Pinpoint the cell where the given text exists, returning its (x, y) midpoint coordinate. 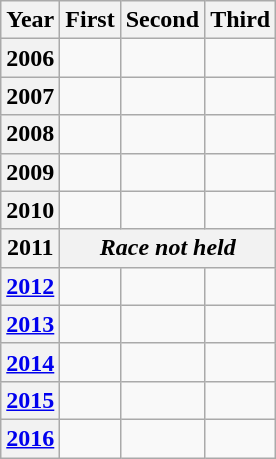
2013 (30, 324)
2010 (30, 210)
First (90, 20)
2016 (30, 438)
Race not held (168, 248)
2008 (30, 134)
Third (240, 20)
2011 (30, 248)
2015 (30, 400)
Second (162, 20)
2007 (30, 96)
2014 (30, 362)
2012 (30, 286)
Year (30, 20)
2006 (30, 58)
2009 (30, 172)
